Capture the cell that displays the provided text and extract its (X, Y) central coordinate. 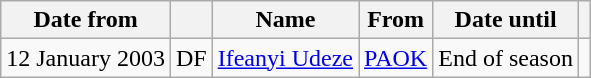
Ifeanyi Udeze (285, 58)
Date from (86, 20)
12 January 2003 (86, 58)
End of season (506, 58)
From (396, 20)
Date until (506, 20)
DF (191, 58)
PAOK (396, 58)
Name (285, 20)
